Output the (X, Y) coordinate of the center of the cell containing the given text.  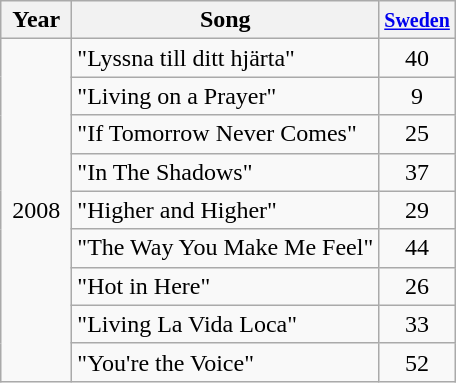
"In The Shadows" (226, 172)
52 (418, 362)
37 (418, 172)
"Higher and Higher" (226, 210)
25 (418, 134)
"Living on a Prayer" (226, 96)
"Lyssna till ditt hjärta" (226, 58)
29 (418, 210)
33 (418, 324)
Year (36, 20)
44 (418, 248)
2008 (36, 210)
"If Tomorrow Never Comes" (226, 134)
Sweden (418, 20)
40 (418, 58)
"Hot in Here" (226, 286)
26 (418, 286)
Song (226, 20)
9 (418, 96)
"Living La Vida Loca" (226, 324)
"The Way You Make Me Feel" (226, 248)
"You're the Voice" (226, 362)
